Output the (X, Y) coordinate of the center of the cell containing the given text.  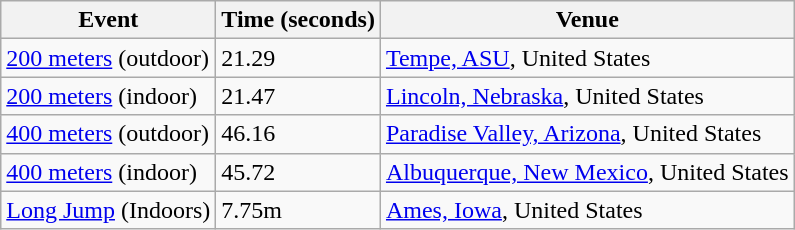
Event (108, 20)
400 meters (indoor) (108, 172)
400 meters (outdoor) (108, 134)
21.29 (298, 58)
21.47 (298, 96)
45.72 (298, 172)
Tempe, ASU, United States (587, 58)
Albuquerque, New Mexico, United States (587, 172)
Long Jump (Indoors) (108, 210)
Venue (587, 20)
Lincoln, Nebraska, United States (587, 96)
200 meters (indoor) (108, 96)
200 meters (outdoor) (108, 58)
Ames, Iowa, United States (587, 210)
Time (seconds) (298, 20)
7.75m (298, 210)
Paradise Valley, Arizona, United States (587, 134)
46.16 (298, 134)
